Return the [X, Y] coordinate for the center point of the cell that contains the specified text.  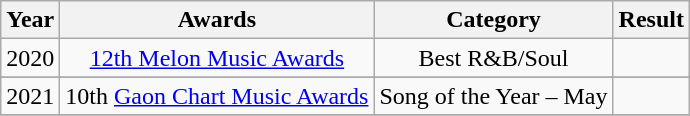
12th Melon Music Awards [217, 58]
10th Gaon Chart Music Awards [217, 96]
Song of the Year – May [494, 96]
2020 [30, 58]
Year [30, 20]
Category [494, 20]
Result [651, 20]
2021 [30, 96]
Best R&B/Soul [494, 58]
Awards [217, 20]
